Locate the cell with the specified text and output its [X, Y] center coordinate. 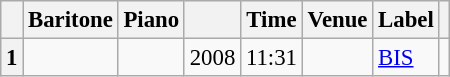
Baritone [70, 20]
BIS [406, 58]
2008 [212, 58]
1 [12, 58]
Venue [338, 20]
Time [272, 20]
Label [406, 20]
Piano [151, 20]
11:31 [272, 58]
